Extract the [X, Y] coordinate from the center of the cell holding the provided text.  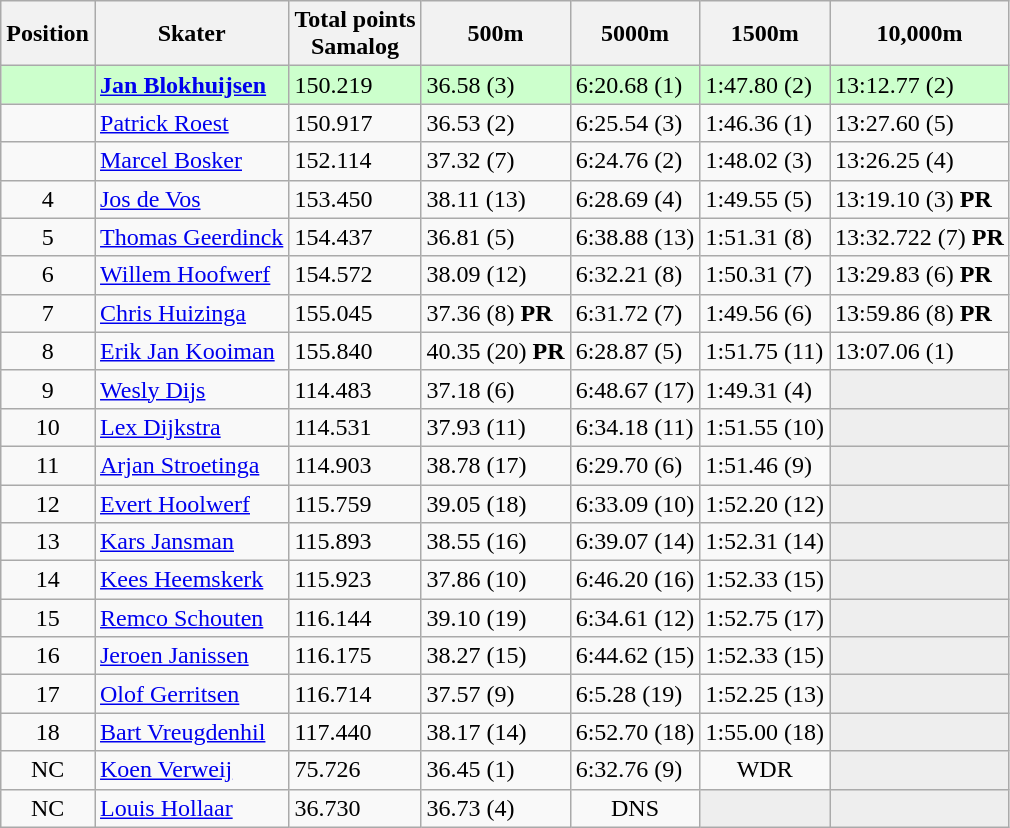
Thomas Geerdinck [191, 237]
1:49.31 (4) [765, 389]
1:49.55 (5) [765, 199]
150.917 [355, 123]
16 [48, 656]
1:51.31 (8) [765, 237]
6:52.70 (18) [635, 732]
37.57 (9) [496, 694]
6:32.76 (9) [635, 770]
155.045 [355, 313]
6:24.76 (2) [635, 161]
1:46.36 (1) [765, 123]
39.10 (19) [496, 618]
13:59.86 (8) PR [920, 313]
38.17 (14) [496, 732]
14 [48, 580]
6:39.07 (14) [635, 542]
Jan Blokhuijsen [191, 85]
1:52.20 (12) [765, 503]
Arjan Stroetinga [191, 465]
6:34.61 (12) [635, 618]
154.437 [355, 237]
36.58 (3) [496, 85]
1:51.46 (9) [765, 465]
38.11 (13) [496, 199]
36.53 (2) [496, 123]
37.36 (8) PR [496, 313]
37.86 (10) [496, 580]
1:55.00 (18) [765, 732]
13 [48, 542]
1:52.25 (13) [765, 694]
155.840 [355, 351]
13:07.06 (1) [920, 351]
Kees Heemskerk [191, 580]
Koen Verweij [191, 770]
Willem Hoofwerf [191, 275]
4 [48, 199]
13:27.60 (5) [920, 123]
Wesly Dijs [191, 389]
116.175 [355, 656]
13:29.83 (6) PR [920, 275]
WDR [765, 770]
18 [48, 732]
114.903 [355, 465]
6:48.67 (17) [635, 389]
6:29.70 (6) [635, 465]
115.893 [355, 542]
13:26.25 (4) [920, 161]
12 [48, 503]
11 [48, 465]
75.726 [355, 770]
13:19.10 (3) PR [920, 199]
1:49.56 (6) [765, 313]
6:28.87 (5) [635, 351]
Jeroen Janissen [191, 656]
39.05 (18) [496, 503]
152.114 [355, 161]
Evert Hoolwerf [191, 503]
13:32.722 (7) PR [920, 237]
36.81 (5) [496, 237]
17 [48, 694]
38.55 (16) [496, 542]
6:46.20 (16) [635, 580]
116.144 [355, 618]
Skater [191, 34]
8 [48, 351]
6 [48, 275]
150.219 [355, 85]
Total points Samalog [355, 34]
Marcel Bosker [191, 161]
36.730 [355, 808]
Lex Dijkstra [191, 427]
1:51.55 (10) [765, 427]
115.923 [355, 580]
13:12.77 (2) [920, 85]
Jos de Vos [191, 199]
Position [48, 34]
6:20.68 (1) [635, 85]
6:38.88 (13) [635, 237]
38.09 (12) [496, 275]
5000m [635, 34]
1:52.75 (17) [765, 618]
Louis Hollaar [191, 808]
37.93 (11) [496, 427]
Remco Schouten [191, 618]
9 [48, 389]
114.531 [355, 427]
40.35 (20) PR [496, 351]
10 [48, 427]
Erik Jan Kooiman [191, 351]
1:48.02 (3) [765, 161]
114.483 [355, 389]
Patrick Roest [191, 123]
1:52.31 (14) [765, 542]
38.78 (17) [496, 465]
15 [48, 618]
6:33.09 (10) [635, 503]
10,000m [920, 34]
6:34.18 (11) [635, 427]
37.18 (6) [496, 389]
500m [496, 34]
DNS [635, 808]
6:5.28 (19) [635, 694]
117.440 [355, 732]
6:28.69 (4) [635, 199]
1:51.75 (11) [765, 351]
Chris Huizinga [191, 313]
Kars Jansman [191, 542]
7 [48, 313]
Bart Vreugdenhil [191, 732]
36.45 (1) [496, 770]
37.32 (7) [496, 161]
6:32.21 (8) [635, 275]
1500m [765, 34]
153.450 [355, 199]
6:44.62 (15) [635, 656]
1:47.80 (2) [765, 85]
1:50.31 (7) [765, 275]
116.714 [355, 694]
5 [48, 237]
6:31.72 (7) [635, 313]
38.27 (15) [496, 656]
154.572 [355, 275]
Olof Gerritsen [191, 694]
115.759 [355, 503]
6:25.54 (3) [635, 123]
36.73 (4) [496, 808]
